From the cell containing the given text, extract its center point as (X, Y) coordinate. 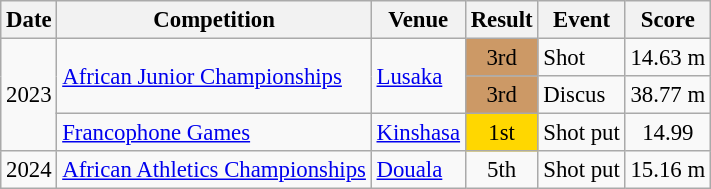
Date (29, 20)
Venue (418, 20)
Score (668, 20)
Result (502, 20)
15.16 m (668, 170)
5th (502, 170)
14.99 (668, 133)
Francophone Games (214, 133)
Competition (214, 20)
2023 (29, 96)
1st (502, 133)
14.63 m (668, 58)
Douala (418, 170)
38.77 m (668, 95)
Lusaka (418, 76)
Kinshasa (418, 133)
African Junior Championships (214, 76)
Event (582, 20)
Shot (582, 58)
Discus (582, 95)
African Athletics Championships (214, 170)
2024 (29, 170)
